Provide the (X, Y) coordinate of the cell's center where the given text is located.  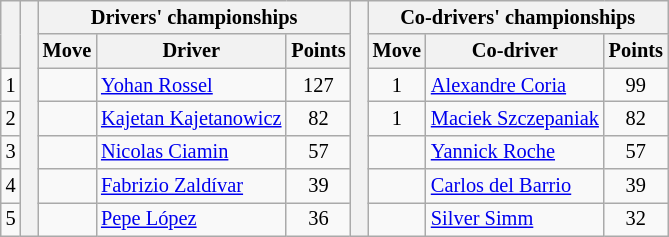
3 (11, 152)
Nicolas Ciamin (191, 152)
Maciek Szczepaniak (515, 118)
32 (636, 219)
Kajetan Kajetanowicz (191, 118)
Silver Simm (515, 219)
127 (318, 85)
Co-drivers' championships (518, 17)
Drivers' championships (194, 17)
Driver (191, 51)
99 (636, 85)
Yannick Roche (515, 152)
2 (11, 118)
36 (318, 219)
5 (11, 219)
Pepe López (191, 219)
Alexandre Coria (515, 85)
Carlos del Barrio (515, 186)
4 (11, 186)
Co-driver (515, 51)
Fabrizio Zaldívar (191, 186)
Yohan Rossel (191, 85)
